Search for the cell housing the specified text and yield its [X, Y] center coordinate. 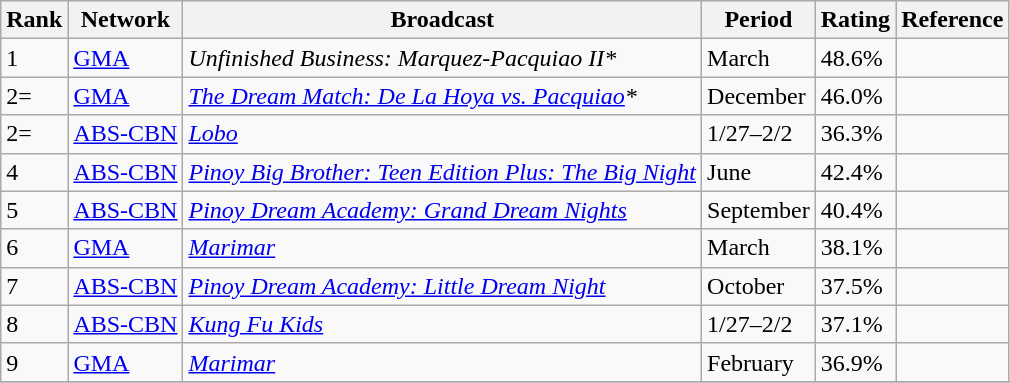
Network [126, 20]
Broadcast [442, 20]
6 [34, 248]
Unfinished Business: Marquez-Pacquiao II* [442, 58]
9 [34, 362]
Reference [952, 20]
1 [34, 58]
Rank [34, 20]
Pinoy Dream Academy: Little Dream Night [442, 286]
42.4% [855, 172]
36.9% [855, 362]
46.0% [855, 96]
37.5% [855, 286]
Pinoy Big Brother: Teen Edition Plus: The Big Night [442, 172]
June [759, 172]
38.1% [855, 248]
40.4% [855, 210]
5 [34, 210]
September [759, 210]
October [759, 286]
7 [34, 286]
The Dream Match: De La Hoya vs. Pacquiao* [442, 96]
February [759, 362]
4 [34, 172]
36.3% [855, 134]
December [759, 96]
Rating [855, 20]
37.1% [855, 324]
Period [759, 20]
48.6% [855, 58]
Kung Fu Kids [442, 324]
8 [34, 324]
Pinoy Dream Academy: Grand Dream Nights [442, 210]
Lobo [442, 134]
